Determine the [x, y] coordinate at the center of the cell enclosing the given text.  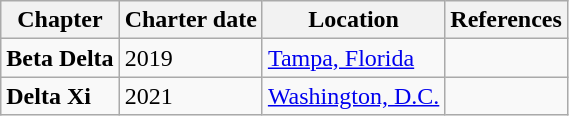
2021 [190, 96]
Beta Delta [60, 58]
Delta Xi [60, 96]
References [506, 20]
Charter date [190, 20]
Tampa, Florida [353, 58]
Washington, D.C. [353, 96]
Chapter [60, 20]
2019 [190, 58]
Location [353, 20]
